Provide the (x, y) coordinate of the cell's center where the given text is located.  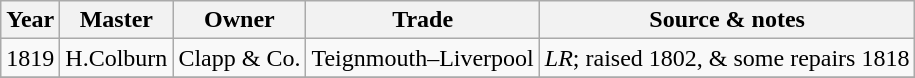
Master (116, 20)
LR; raised 1802, & some repairs 1818 (727, 58)
Year (30, 20)
Trade (422, 20)
H.Colburn (116, 58)
Owner (240, 20)
Teignmouth–Liverpool (422, 58)
Source & notes (727, 20)
Clapp & Co. (240, 58)
1819 (30, 58)
